Scan for the cell matching the given text and deliver its (X, Y) coordinate at center. 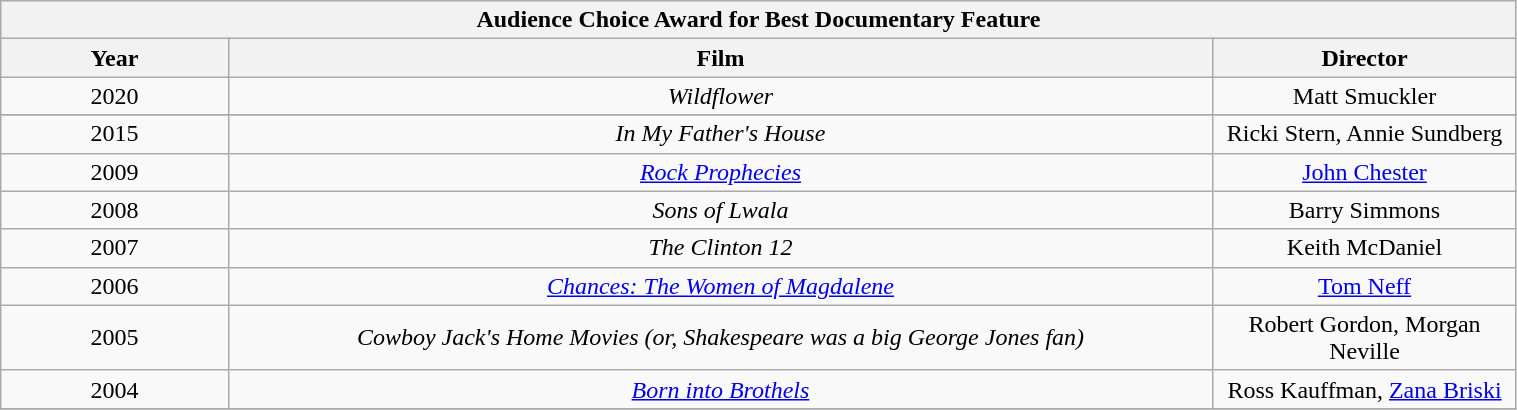
Matt Smuckler (1364, 96)
2005 (114, 338)
2020 (114, 96)
2009 (114, 172)
Ricki Stern, Annie Sundberg (1364, 134)
The Clinton 12 (720, 248)
Barry Simmons (1364, 210)
Keith McDaniel (1364, 248)
Rock Prophecies (720, 172)
Ross Kauffman, Zana Briski (1364, 389)
Wildflower (720, 96)
2008 (114, 210)
2015 (114, 134)
Tom Neff (1364, 286)
Audience Choice Award for Best Documentary Feature (758, 20)
2006 (114, 286)
2007 (114, 248)
Born into Brothels (720, 389)
John Chester (1364, 172)
Cowboy Jack's Home Movies (or, Shakespeare was a big George Jones fan) (720, 338)
Film (720, 58)
Chances: The Women of Magdalene (720, 286)
Year (114, 58)
Robert Gordon, Morgan Neville (1364, 338)
In My Father's House (720, 134)
2004 (114, 389)
Sons of Lwala (720, 210)
Director (1364, 58)
